Identify which cell holds the provided text, then report its (X, Y) central coordinate. 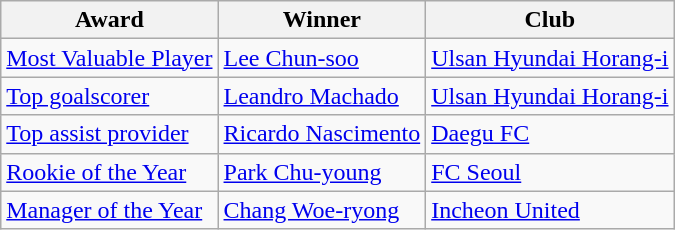
Chang Woe-ryong (322, 210)
Manager of the Year (110, 210)
Top assist provider (110, 134)
Most Valuable Player (110, 58)
Winner (322, 20)
Club (550, 20)
Rookie of the Year (110, 172)
FC Seoul (550, 172)
Ricardo Nascimento (322, 134)
Lee Chun-soo (322, 58)
Park Chu-young (322, 172)
Incheon United (550, 210)
Top goalscorer (110, 96)
Daegu FC (550, 134)
Award (110, 20)
Leandro Machado (322, 96)
